Search for the cell housing the specified text and yield its (X, Y) center coordinate. 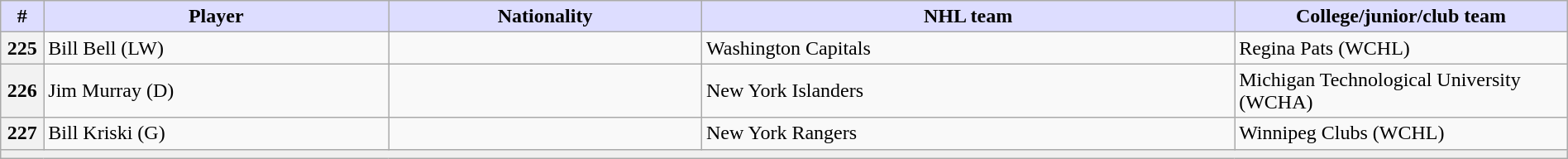
Regina Pats (WCHL) (1401, 48)
Jim Murray (D) (217, 91)
Bill Bell (LW) (217, 48)
Winnipeg Clubs (WCHL) (1401, 133)
Washington Capitals (968, 48)
Bill Kriski (G) (217, 133)
New York Islanders (968, 91)
New York Rangers (968, 133)
225 (22, 48)
Nationality (546, 17)
NHL team (968, 17)
227 (22, 133)
Player (217, 17)
# (22, 17)
College/junior/club team (1401, 17)
226 (22, 91)
Michigan Technological University (WCHA) (1401, 91)
